Pinpoint the cell where the given text exists, returning its [X, Y] midpoint coordinate. 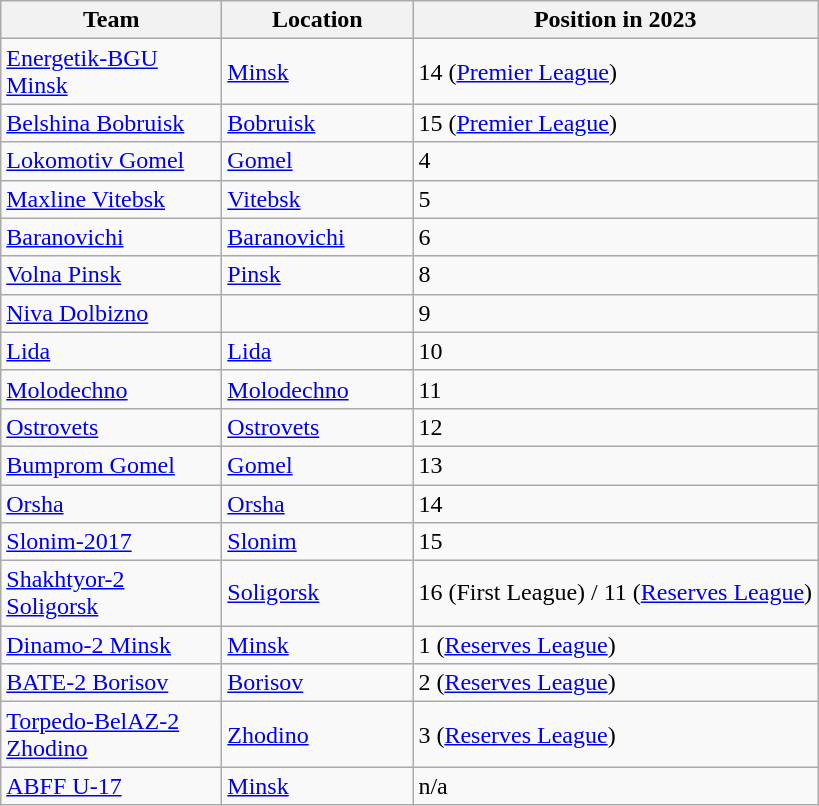
11 [616, 389]
Zhodino [318, 734]
8 [616, 275]
Bumprom Gomel [112, 465]
Slonim [318, 542]
Niva Dolbizno [112, 313]
1 (Reserves League) [616, 645]
BATE-2 Borisov [112, 683]
Team [112, 20]
Vitebsk [318, 199]
Location [318, 20]
Maxline Vitebsk [112, 199]
n/a [616, 786]
ABFF U-17 [112, 786]
3 (Reserves League) [616, 734]
Position in 2023 [616, 20]
Borisov [318, 683]
Dinamo-2 Minsk [112, 645]
Slonim-2017 [112, 542]
4 [616, 161]
12 [616, 427]
Lokomotiv Gomel [112, 161]
2 (Reserves League) [616, 683]
Volna Pinsk [112, 275]
13 [616, 465]
Pinsk [318, 275]
5 [616, 199]
Shakhtyor-2 Soligorsk [112, 594]
6 [616, 237]
Bobruisk [318, 123]
15 (Premier League) [616, 123]
Energetik-BGU Minsk [112, 72]
15 [616, 542]
14 [616, 503]
16 (First League) / 11 (Reserves League) [616, 594]
10 [616, 351]
14 (Premier League) [616, 72]
Torpedo-BelAZ-2 Zhodino [112, 734]
Soligorsk [318, 594]
Belshina Bobruisk [112, 123]
9 [616, 313]
